Return [x, y] of the center of cell containing provided text 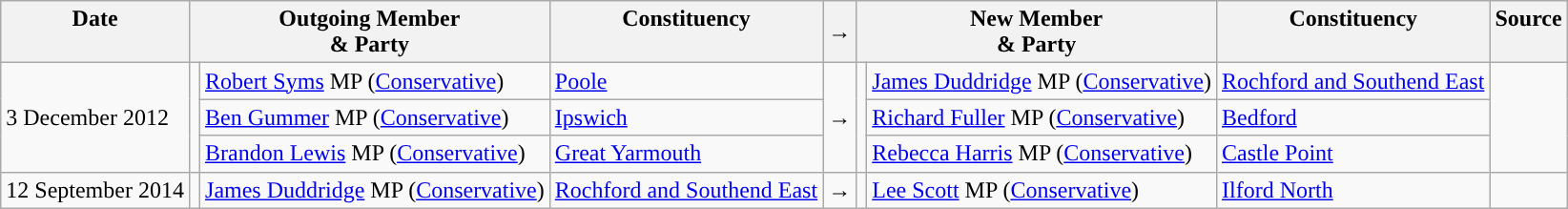
Ilford North [1353, 190]
Great Yarmouth [686, 154]
Robert Syms MP (Conservative) [376, 81]
Ben Gummer MP (Conservative) [376, 117]
Poole [686, 81]
Richard Fuller MP (Conservative) [1042, 117]
Ipswich [686, 117]
12 September 2014 [95, 190]
Date [95, 32]
Castle Point [1353, 154]
Bedford [1353, 117]
Brandon Lewis MP (Conservative) [376, 154]
Lee Scott MP (Conservative) [1042, 190]
Source [1528, 32]
Rebecca Harris MP (Conservative) [1042, 154]
3 December 2012 [95, 117]
Outgoing Member& Party [369, 32]
New Member& Party [1037, 32]
